From the cell containing the given text, extract its center point as [X, Y] coordinate. 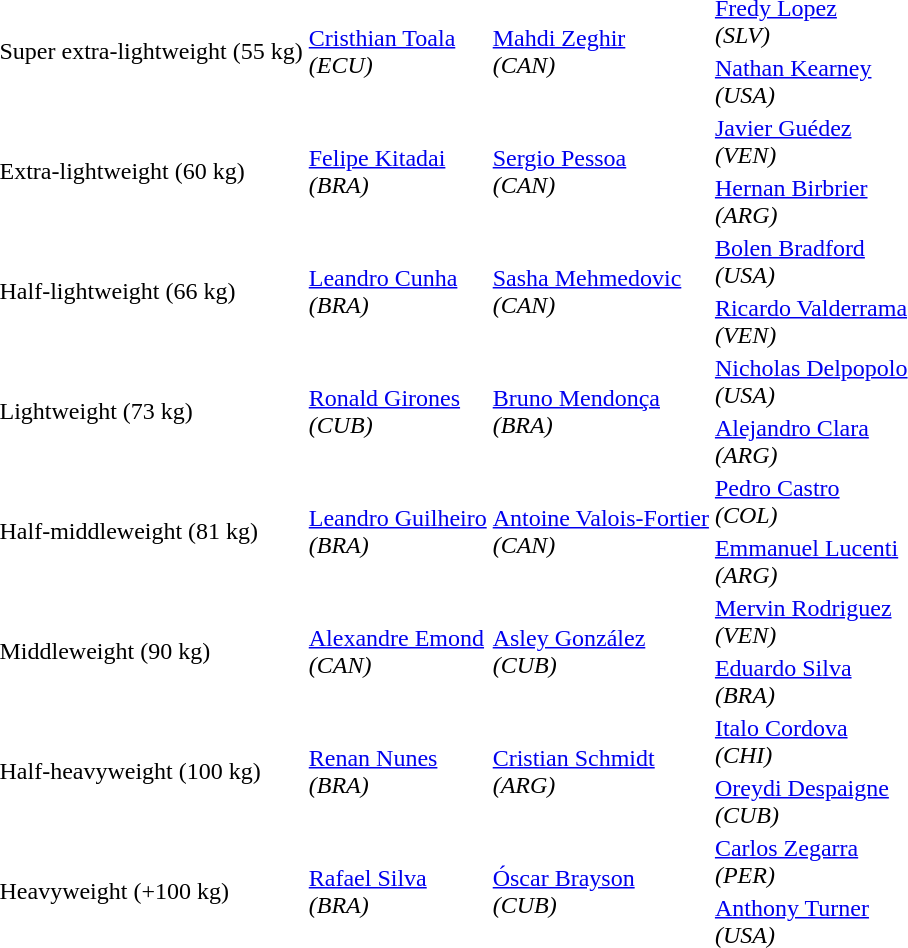
Sasha Mehmedovic (CAN) [600, 292]
Leandro Cunha (BRA) [398, 292]
Cristian Schmidt (ARG) [600, 772]
Ronald Girones (CUB) [398, 412]
Bruno Mendonça (BRA) [600, 412]
Antoine Valois-Fortier (CAN) [600, 532]
Sergio Pessoa (CAN) [600, 172]
Leandro Guilheiro (BRA) [398, 532]
Felipe Kitadai (BRA) [398, 172]
Asley González (CUB) [600, 652]
Renan Nunes (BRA) [398, 772]
Alexandre Emond (CAN) [398, 652]
